Search for the cell housing the specified text and yield its [x, y] center coordinate. 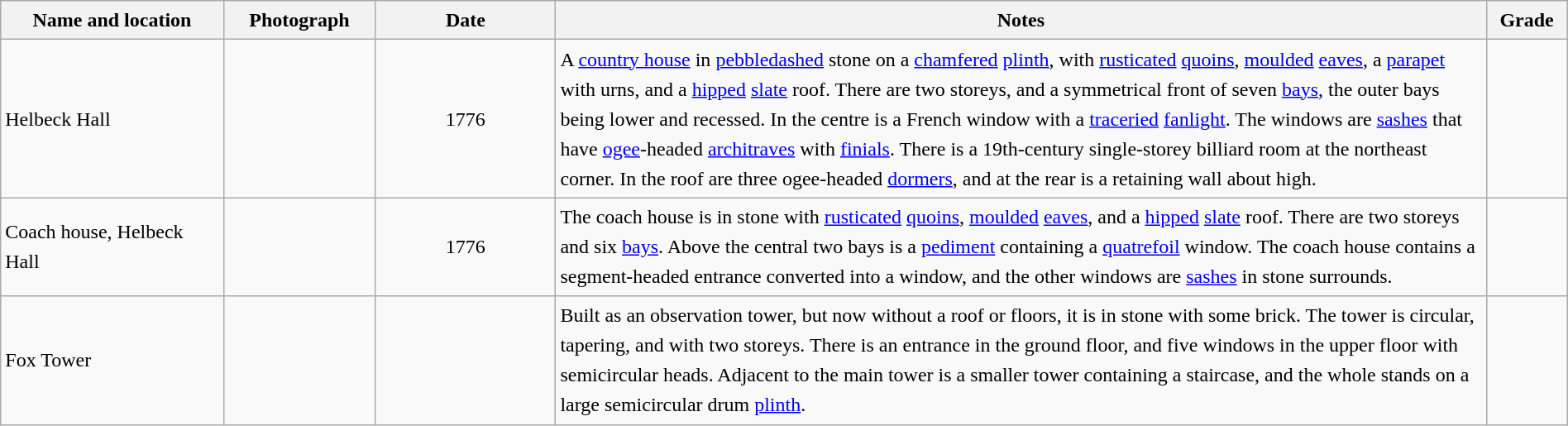
Coach house, Helbeck Hall [112, 247]
Name and location [112, 20]
Date [466, 20]
Notes [1021, 20]
Helbeck Hall [112, 119]
Fox Tower [112, 361]
Grade [1527, 20]
Photograph [299, 20]
